Pinpoint the cell where the given text exists, returning its [x, y] midpoint coordinate. 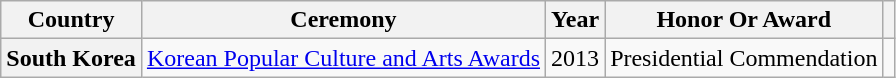
2013 [576, 58]
Year [576, 20]
Korean Popular Culture and Arts Awards [343, 58]
Presidential Commendation [744, 58]
South Korea [72, 58]
Country [72, 20]
Honor Or Award [744, 20]
Ceremony [343, 20]
